Extract the [X, Y] coordinate from the center of the cell holding the provided text.  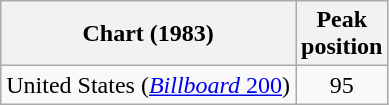
United States (Billboard 200) [148, 85]
95 [342, 85]
Chart (1983) [148, 34]
Peakposition [342, 34]
